Identify which cell holds the provided text, then report its (x, y) central coordinate. 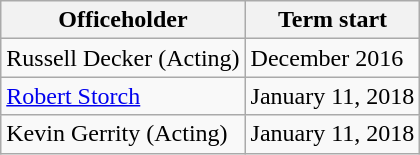
Term start (332, 20)
Kevin Gerrity (Acting) (123, 134)
Russell Decker (Acting) (123, 58)
December 2016 (332, 58)
Robert Storch (123, 96)
Officeholder (123, 20)
